Identify which cell holds the provided text, then report its (X, Y) central coordinate. 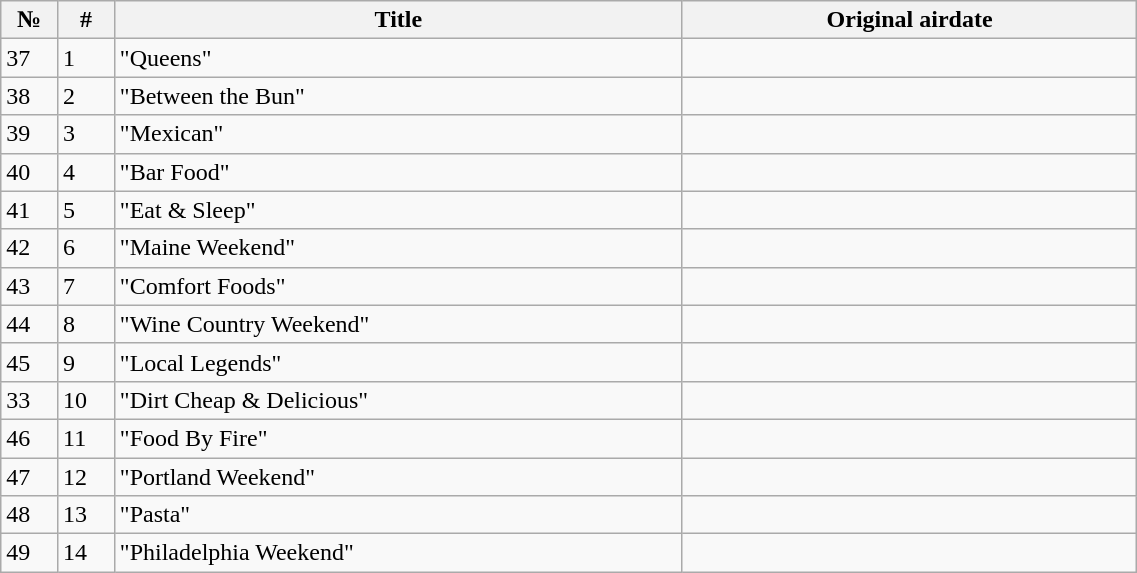
38 (30, 96)
49 (30, 553)
1 (86, 58)
"Bar Food" (398, 172)
"Pasta" (398, 515)
Title (398, 20)
46 (30, 438)
"Maine Weekend" (398, 248)
8 (86, 324)
13 (86, 515)
47 (30, 477)
39 (30, 134)
3 (86, 134)
2 (86, 96)
44 (30, 324)
7 (86, 286)
"Local Legends" (398, 362)
11 (86, 438)
"Comfort Foods" (398, 286)
5 (86, 210)
"Food By Fire" (398, 438)
# (86, 20)
"Queens" (398, 58)
33 (30, 400)
Original airdate (909, 20)
43 (30, 286)
9 (86, 362)
40 (30, 172)
"Mexican" (398, 134)
"Dirt Cheap & Delicious" (398, 400)
"Portland Weekend" (398, 477)
14 (86, 553)
"Wine Country Weekend" (398, 324)
41 (30, 210)
"Between the Bun" (398, 96)
№ (30, 20)
12 (86, 477)
4 (86, 172)
45 (30, 362)
"Philadelphia Weekend" (398, 553)
37 (30, 58)
42 (30, 248)
10 (86, 400)
"Eat & Sleep" (398, 210)
6 (86, 248)
48 (30, 515)
